Scan for the cell matching the given text and deliver its (x, y) coordinate at center. 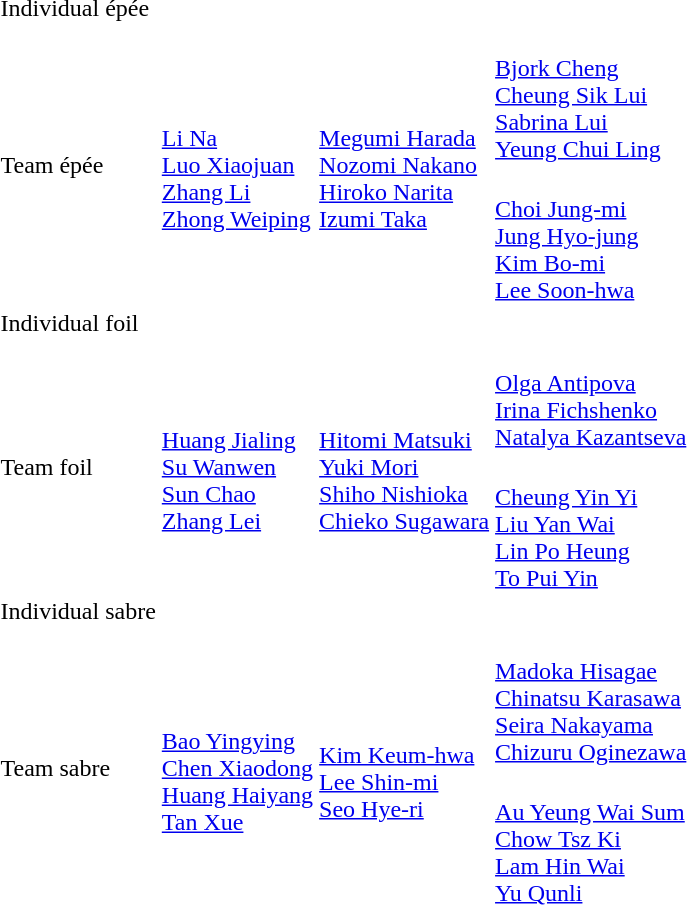
Megumi HaradaNozomi NakanoHiroko NaritaIzumi Taka (404, 166)
Hitomi MatsukiYuki MoriShiho NishiokaChieko Sugawara (404, 467)
Huang JialingSu WanwenSun ChaoZhang Lei (237, 467)
Li NaLuo XiaojuanZhang LiZhong Weiping (237, 166)
